Detect which cell encompasses the target text, then output its (X, Y) center coordinate. 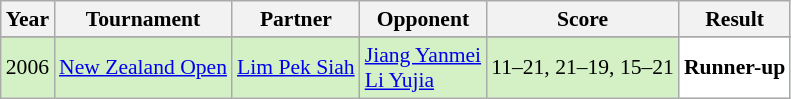
2006 (28, 68)
Year (28, 19)
Score (582, 19)
Result (734, 19)
Opponent (423, 19)
11–21, 21–19, 15–21 (582, 68)
Runner-up (734, 68)
Tournament (143, 19)
Partner (296, 19)
New Zealand Open (143, 68)
Jiang Yanmei Li Yujia (423, 68)
Lim Pek Siah (296, 68)
